Detect which cell encompasses the target text, then output its (x, y) center coordinate. 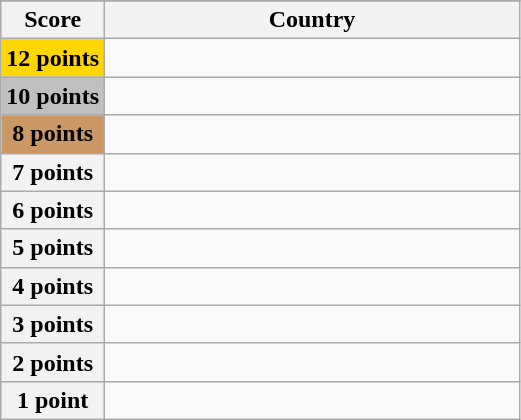
2 points (53, 362)
10 points (53, 96)
12 points (53, 58)
5 points (53, 248)
Score (53, 20)
3 points (53, 324)
Country (312, 20)
1 point (53, 400)
8 points (53, 134)
4 points (53, 286)
7 points (53, 172)
6 points (53, 210)
